Extract the (X, Y) coordinate from the center of the cell holding the provided text.  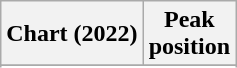
Chart (2022) (72, 34)
Peakposition (189, 34)
